Provide the (x, y) coordinate of the cell's center where the given text is located.  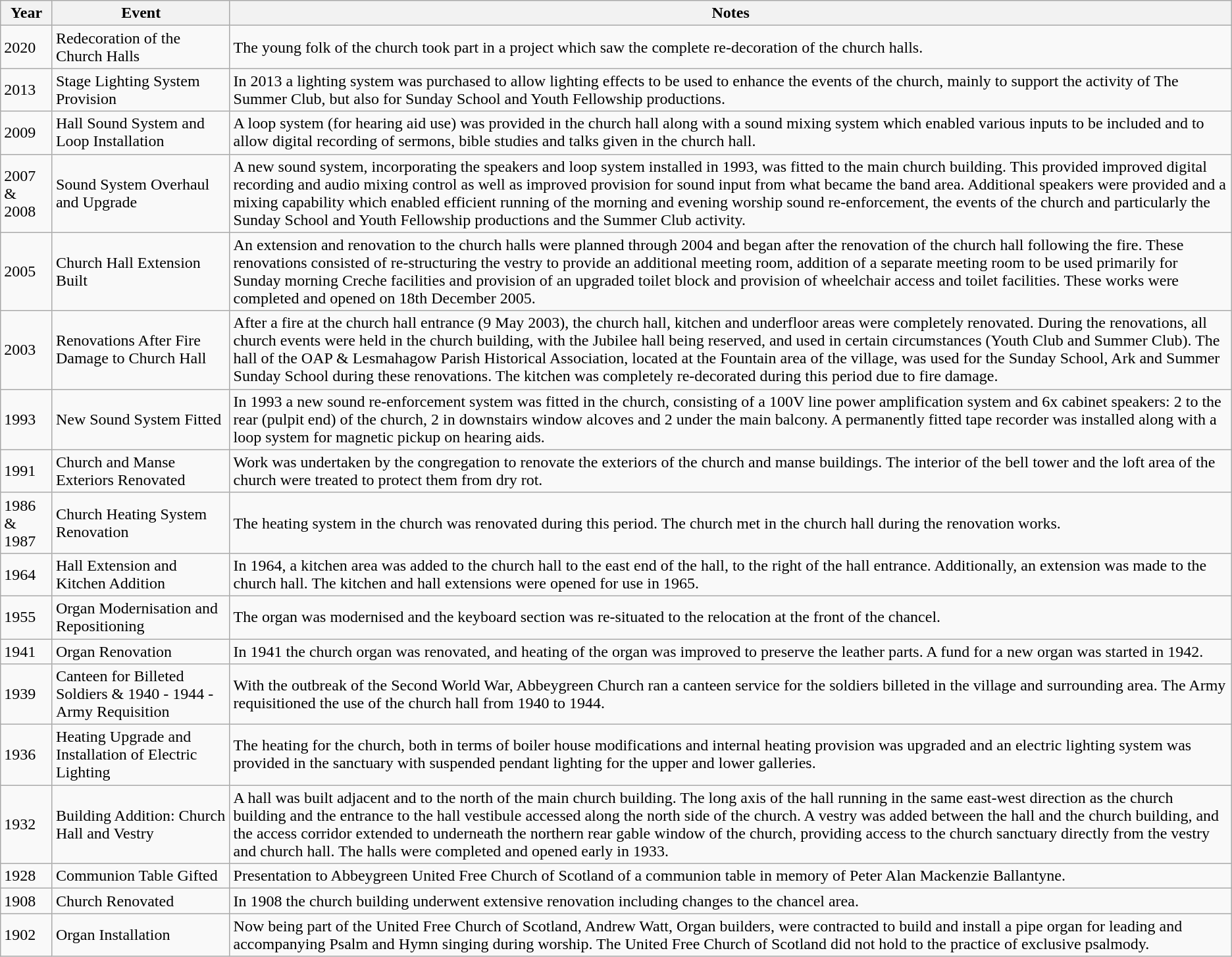
Hall Extension and Kitchen Addition (141, 574)
Communion Table Gifted (141, 876)
Presentation to Abbeygreen United Free Church of Scotland of a communion table in memory of Peter Alan Mackenzie Ballantyne. (731, 876)
Church Renovated (141, 901)
Stage Lighting System Provision (141, 90)
Hall Sound System and Loop Installation (141, 133)
Organ Modernisation and Repositioning (141, 617)
1991 (26, 471)
Organ Installation (141, 935)
1936 (26, 755)
2009 (26, 133)
Church Hall Extension Built (141, 271)
Church Heating System Renovation (141, 523)
Redecoration of the Church Halls (141, 47)
New Sound System Fitted (141, 419)
2003 (26, 350)
The organ was modernised and the keyboard section was re-situated to the relocation at the front of the chancel. (731, 617)
1908 (26, 901)
1993 (26, 419)
1964 (26, 574)
1932 (26, 824)
Year (26, 13)
1902 (26, 935)
Church and Manse Exteriors Renovated (141, 471)
2013 (26, 90)
Sound System Overhaul and Upgrade (141, 194)
1939 (26, 694)
2020 (26, 47)
Building Addition: Church Hall and Vestry (141, 824)
Renovations After Fire Damage to Church Hall (141, 350)
The young folk of the church took part in a project which saw the complete re-decoration of the church halls. (731, 47)
Organ Renovation (141, 651)
1986 & 1987 (26, 523)
2007 & 2008 (26, 194)
1941 (26, 651)
Canteen for Billeted Soldiers & 1940 - 1944 - Army Requisition (141, 694)
In 1908 the church building underwent extensive renovation including changes to the chancel area. (731, 901)
2005 (26, 271)
The heating system in the church was renovated during this period. The church met in the church hall during the renovation works. (731, 523)
Notes (731, 13)
Event (141, 13)
1928 (26, 876)
1955 (26, 617)
Heating Upgrade and Installation of Electric Lighting (141, 755)
